Extract the (X, Y) coordinate from the center of the cell holding the provided text.  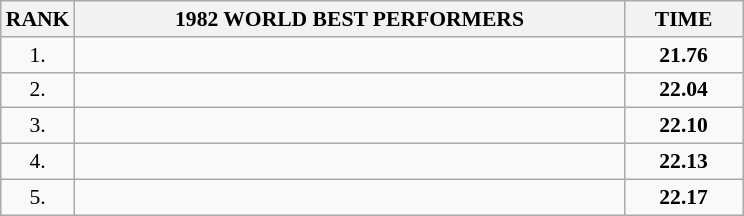
22.10 (684, 126)
22.17 (684, 197)
RANK (38, 19)
3. (38, 126)
22.04 (684, 90)
21.76 (684, 55)
1982 WORLD BEST PERFORMERS (349, 19)
4. (38, 162)
5. (38, 197)
1. (38, 55)
22.13 (684, 162)
2. (38, 90)
TIME (684, 19)
